From the cell containing the given text, extract its center point as [X, Y] coordinate. 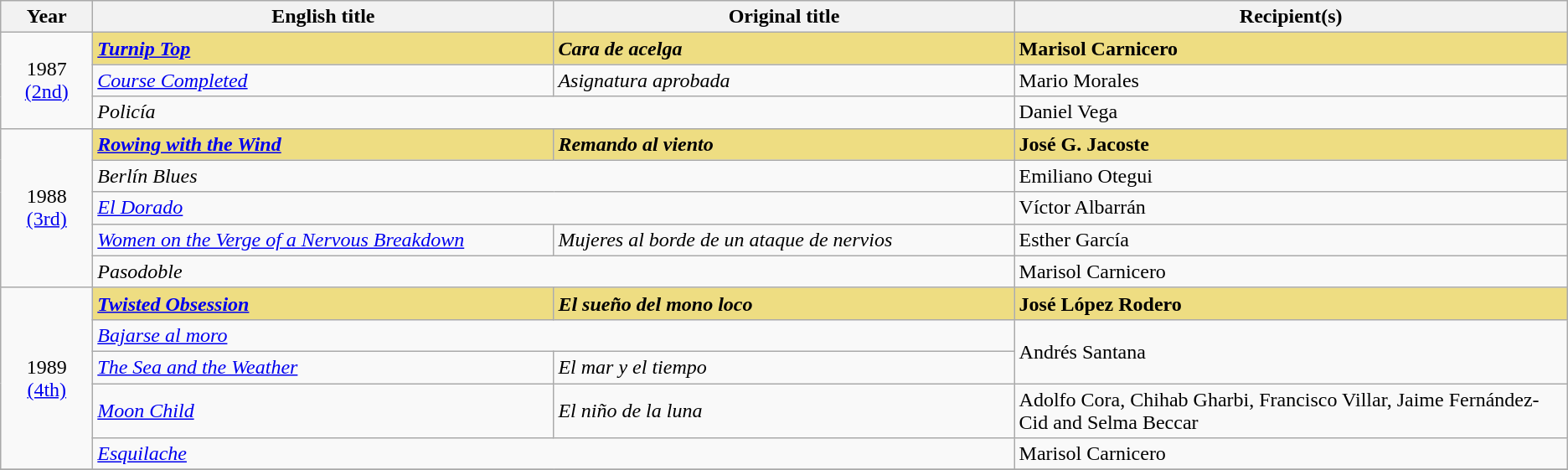
Course Completed [323, 80]
1989(4th) [47, 379]
Pasodoble [554, 271]
Twisted Obsession [323, 303]
Year [47, 17]
Women on the Verge of a Nervous Breakdown [323, 240]
Berlín Blues [554, 176]
Esquilache [554, 454]
The Sea and the Weather [323, 367]
Asignatura aprobada [784, 80]
1987(2nd) [47, 80]
Policía [554, 112]
José G. Jacoste [1291, 144]
Emiliano Otegui [1291, 176]
Original title [784, 17]
Andrés Santana [1291, 351]
El niño de la luna [784, 411]
Turnip Top [323, 49]
Mario Morales [1291, 80]
Bajarse al moro [554, 335]
Daniel Vega [1291, 112]
Víctor Albarrán [1291, 208]
Esther García [1291, 240]
Remando al viento [784, 144]
El mar y el tiempo [784, 367]
Cara de acelga [784, 49]
José López Rodero [1291, 303]
English title [323, 17]
El Dorado [554, 208]
1988(3rd) [47, 208]
Recipient(s) [1291, 17]
Rowing with the Wind [323, 144]
Adolfo Cora, Chihab Gharbi, Francisco Villar, Jaime Fernández-Cid and Selma Beccar [1291, 411]
El sueño del mono loco [784, 303]
Mujeres al borde de un ataque de nervios [784, 240]
Moon Child [323, 411]
